Detect which cell encompasses the target text, then output its (x, y) center coordinate. 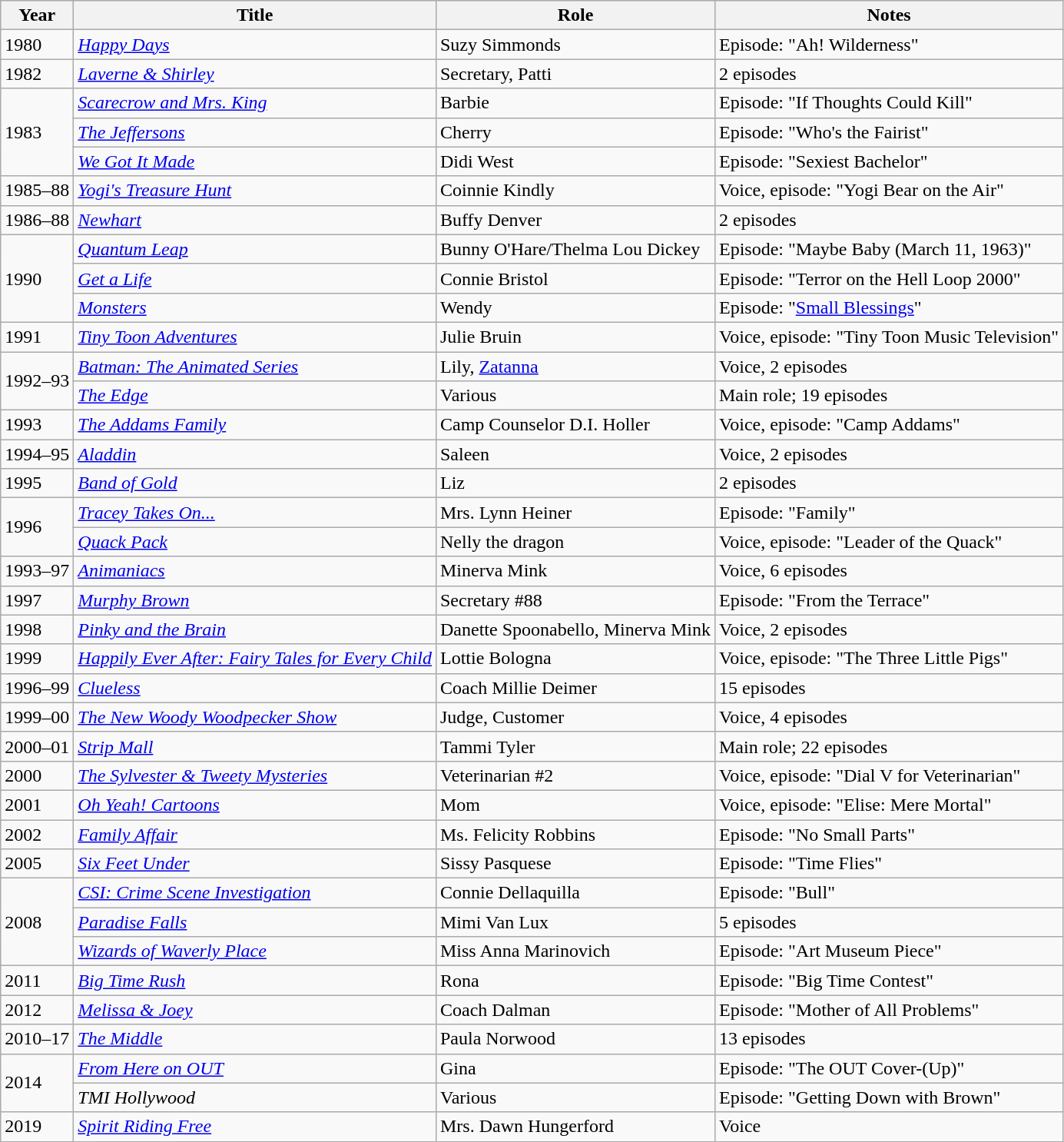
1998 (37, 629)
Episode: "Sexiest Bachelor" (888, 161)
Voice, episode: "Yogi Bear on the Air" (888, 191)
Melissa & Joey (255, 1010)
Connie Bristol (575, 278)
Coach Millie Deimer (575, 688)
Episode: "From the Terrace" (888, 600)
Coach Dalman (575, 1010)
Connie Dellaquilla (575, 893)
2019 (37, 1127)
TMI Hollywood (255, 1097)
Monsters (255, 307)
Laverne & Shirley (255, 74)
Cherry (575, 132)
Happily Ever After: Fairy Tales for Every Child (255, 659)
Title (255, 15)
2000–01 (37, 746)
Newhart (255, 220)
Pinky and the Brain (255, 629)
Barbie (575, 103)
1982 (37, 74)
Voice, episode: "The Three Little Pigs" (888, 659)
2002 (37, 834)
1985–88 (37, 191)
1983 (37, 132)
1999 (37, 659)
1997 (37, 600)
2010–17 (37, 1039)
Quantum Leap (255, 249)
Big Time Rush (255, 981)
Voice, episode: "Leader of the Quack" (888, 542)
Role (575, 15)
Happy Days (255, 45)
The Jeffersons (255, 132)
Tracey Takes On... (255, 513)
Julie Bruin (575, 337)
Coinnie Kindly (575, 191)
Miss Anna Marinovich (575, 951)
Family Affair (255, 834)
Voice (888, 1127)
Minerva Mink (575, 571)
Year (37, 15)
Episode: "Family" (888, 513)
The Sylvester & Tweety Mysteries (255, 775)
Mrs. Lynn Heiner (575, 513)
Tiny Toon Adventures (255, 337)
1999–00 (37, 717)
Rona (575, 981)
Batman: The Animated Series (255, 367)
Six Feet Under (255, 864)
Episode: "Bull" (888, 893)
Voice, episode: "Elise: Mere Mortal" (888, 805)
Episode: "The OUT Cover-(Up)" (888, 1068)
Voice, episode: "Tiny Toon Music Television" (888, 337)
Saleen (575, 454)
Notes (888, 15)
The Addams Family (255, 425)
Veterinarian #2 (575, 775)
Voice, 4 episodes (888, 717)
We Got It Made (255, 161)
Murphy Brown (255, 600)
Get a Life (255, 278)
2014 (37, 1083)
Mrs. Dawn Hungerford (575, 1127)
1994–95 (37, 454)
The Edge (255, 396)
Main role; 19 episodes (888, 396)
Mimi Van Lux (575, 922)
Nelly the dragon (575, 542)
Main role; 22 episodes (888, 746)
Yogi's Treasure Hunt (255, 191)
Lottie Bologna (575, 659)
Scarecrow and Mrs. King (255, 103)
2008 (37, 922)
Episode: "Maybe Baby (March 11, 1963)" (888, 249)
Voice, 6 episodes (888, 571)
Episode: "Time Flies" (888, 864)
13 episodes (888, 1039)
Bunny O'Hare/Thelma Lou Dickey (575, 249)
Didi West (575, 161)
Secretary, Patti (575, 74)
Episode: "Big Time Contest" (888, 981)
Lily, Zatanna (575, 367)
1992–93 (37, 381)
Clueless (255, 688)
Oh Yeah! Cartoons (255, 805)
1996 (37, 527)
1996–99 (37, 688)
The Middle (255, 1039)
Danette Spoonabello, Minerva Mink (575, 629)
Episode: "Terror on the Hell Loop 2000" (888, 278)
2001 (37, 805)
Voice, episode: "Dial V for Veterinarian" (888, 775)
Band of Gold (255, 483)
2011 (37, 981)
Paradise Falls (255, 922)
5 episodes (888, 922)
Secretary #88 (575, 600)
1991 (37, 337)
2000 (37, 775)
Aladdin (255, 454)
Buffy Denver (575, 220)
The New Woody Woodpecker Show (255, 717)
From Here on OUT (255, 1068)
CSI: Crime Scene Investigation (255, 893)
Tammi Tyler (575, 746)
Episode: "Who's the Fairist" (888, 132)
Strip Mall (255, 746)
Sissy Pasquese (575, 864)
1986–88 (37, 220)
Episode: "Mother of All Problems" (888, 1010)
1993–97 (37, 571)
Paula Norwood (575, 1039)
1990 (37, 278)
Judge, Customer (575, 717)
Gina (575, 1068)
2005 (37, 864)
Mom (575, 805)
15 episodes (888, 688)
Episode: "If Thoughts Could Kill" (888, 103)
Episode: "Small Blessings" (888, 307)
Episode: "Art Museum Piece" (888, 951)
Voice, episode: "Camp Addams" (888, 425)
Episode: "Getting Down with Brown" (888, 1097)
2012 (37, 1010)
Suzy Simmonds (575, 45)
Spirit Riding Free (255, 1127)
1993 (37, 425)
Episode: "No Small Parts" (888, 834)
Camp Counselor D.I. Holler (575, 425)
Episode: "Ah! Wilderness" (888, 45)
Quack Pack (255, 542)
1980 (37, 45)
Ms. Felicity Robbins (575, 834)
Wendy (575, 307)
Wizards of Waverly Place (255, 951)
1995 (37, 483)
Liz (575, 483)
Animaniacs (255, 571)
